Determine the [x, y] coordinate at the center of the cell enclosing the given text.  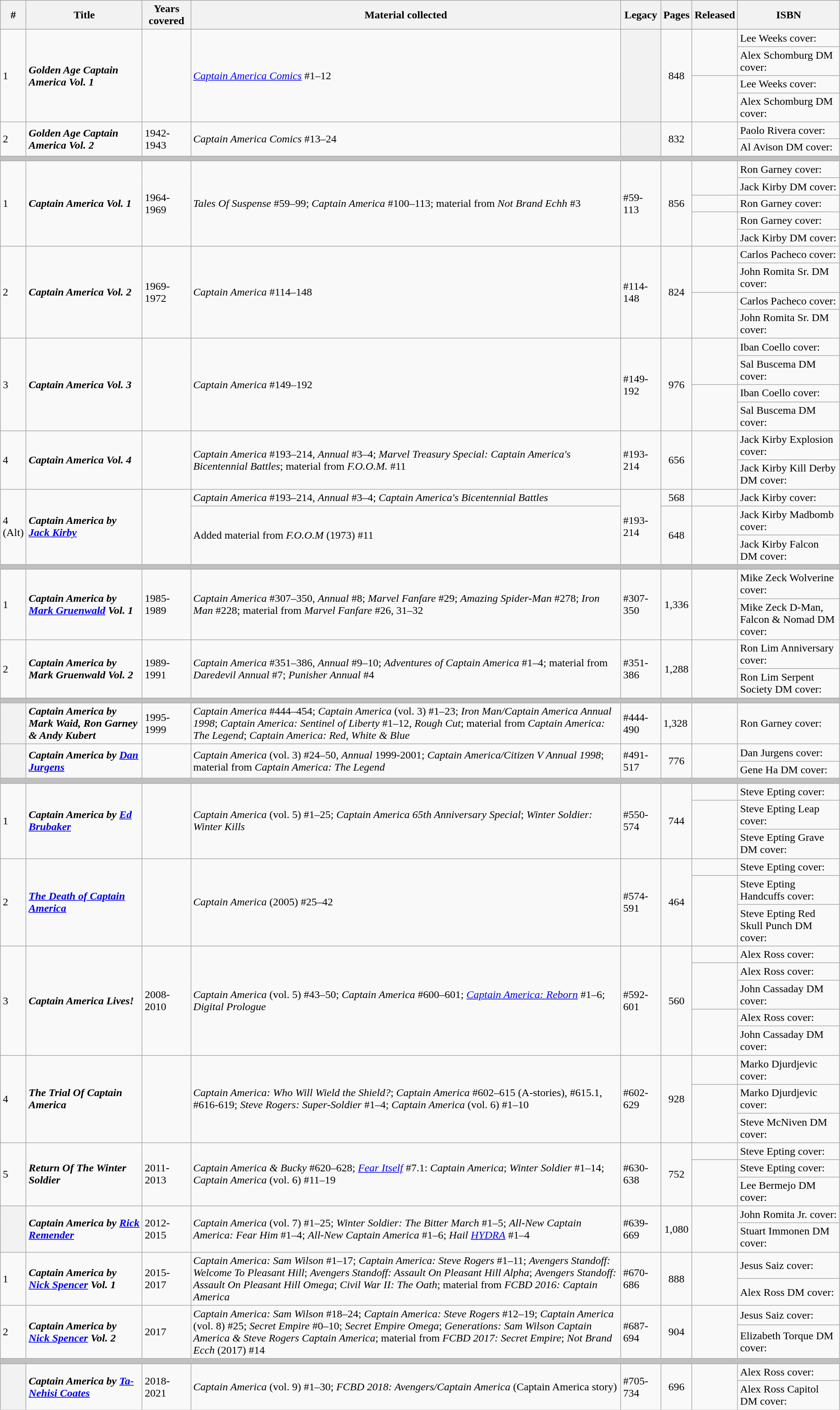
Captain America by Jack Kirby [84, 527]
2015-2017 [166, 1279]
Captain America Vol. 2 [84, 292]
Captain America by Rick Remender [84, 1229]
Captain America (2005) #25–42 [405, 902]
#687-694 [641, 1332]
Steve Epting Handcuffs cover: [789, 890]
1,336 [677, 604]
# [13, 15]
Captain America & Bucky #620–628; Fear Itself #7.1: Captain America; Winter Soldier #1–14; Captain America (vol. 6) #11–19 [405, 1174]
Jack Kirby Kill Derby DM cover: [789, 475]
#307-350 [641, 604]
Steve Epting Red Skull Punch DM cover: [789, 925]
856 [677, 203]
Captain America (vol. 5) #1–25; Captain America 65th Anniversary Special; Winter Soldier: Winter Kills [405, 821]
The Death of Captain America [84, 902]
Elizabeth Torque DM cover: [789, 1341]
Captain America by Dan Jurgens [84, 761]
928 [677, 1099]
Captain America by Nick Spencer Vol. 1 [84, 1279]
Legacy [641, 15]
Captain America by Mark Gruenwald Vol. 1 [84, 604]
#602-629 [641, 1099]
#59-113 [641, 203]
Alex Ross Capitol DM cover: [789, 1395]
Captain America #193–214, Annual #3–4; Marvel Treasury Special: Captain America's Bicentennial Battles; material from F.O.O.M. #11 [405, 460]
Captain America Comics #1–12 [405, 76]
#670-686 [641, 1279]
ISBN [789, 15]
1969-1972 [166, 292]
696 [677, 1386]
848 [677, 76]
Jack Kirby Falcon DM cover: [789, 550]
Tales Of Suspense #59–99; Captain America #100–113; material from Not Brand Echh #3 [405, 203]
Captain America #114–148 [405, 292]
Captain America by Ed Brubaker [84, 821]
#491-517 [641, 761]
#351-386 [641, 669]
Al Avison DM cover: [789, 147]
1964-1969 [166, 203]
Jack Kirby Madbomb cover: [789, 520]
2017 [166, 1332]
Pages [677, 15]
Captain America #149–192 [405, 385]
#114-148 [641, 292]
Mike Zeck D-Man, Falcon & Nomad DM cover: [789, 619]
#630-638 [641, 1174]
888 [677, 1279]
5 [13, 1174]
Captain America #193–214, Annual #3–4; Captain America's Bicentennial Battles [405, 497]
Stuart Immonen DM cover: [789, 1238]
Steve Epting Leap cover: [789, 815]
Steve McNiven DM cover: [789, 1128]
1,288 [677, 669]
Mike Zeck Wolverine cover: [789, 584]
Golden Age Captain America Vol. 2 [84, 139]
Captain America by Mark Waid, Ron Garney & Andy Kubert [84, 724]
464 [677, 902]
Captain America Comics #13–24 [405, 139]
Captain America Vol. 4 [84, 460]
832 [677, 139]
656 [677, 460]
#149-192 [641, 385]
568 [677, 497]
Golden Age Captain America Vol. 1 [84, 76]
Ron Lim Anniversary cover: [789, 655]
#550-574 [641, 821]
The Trial Of Captain America [84, 1099]
560 [677, 1000]
Captain America Vol. 3 [84, 385]
976 [677, 385]
752 [677, 1174]
1989-1991 [166, 669]
Captain America Vol. 1 [84, 203]
Captain America #307–350, Annual #8; Marvel Fanfare #29; Amazing Spider-Man #278; Iron Man #228; material from Marvel Fanfare #26, 31–32 [405, 604]
2012-2015 [166, 1229]
Captain America (vol. 9) #1–30; FCBD 2018: Avengers/Captain America (Captain America story) [405, 1386]
Jack Kirby Explosion cover: [789, 445]
648 [677, 535]
Years covered [166, 15]
Gene Ha DM cover: [789, 770]
Paolo Rivera cover: [789, 130]
Captain America (vol. 3) #24–50, Annual 1999-2001; Captain America/Citizen V Annual 1998; material from Captain America: The Legend [405, 761]
#705-734 [641, 1386]
776 [677, 761]
1942-1943 [166, 139]
4 (Alt) [13, 527]
Captain America (vol. 5) #43–50; Captain America #600–601; Captain America: Reborn #1–6; Digital Prologue [405, 1000]
Title [84, 15]
1985-1989 [166, 604]
Released [715, 15]
1995-1999 [166, 724]
#639-669 [641, 1229]
824 [677, 292]
Added material from F.O.O.M (1973) #11 [405, 535]
Captain America by Mark Gruenwald Vol. 2 [84, 669]
Dan Jurgens cover: [789, 753]
Alex Ross DM cover: [789, 1292]
Lee Bermejo DM cover: [789, 1191]
Jack Kirby cover: [789, 497]
2011-2013 [166, 1174]
Ron Lim Serpent Society DM cover: [789, 683]
1,080 [677, 1229]
#574-591 [641, 902]
#444-490 [641, 724]
Captain America by Ta-Nehisi Coates [84, 1386]
#592-601 [641, 1000]
Captain America by Nick Spencer Vol. 2 [84, 1332]
Captain America #351–386, Annual #9–10; Adventures of Captain America #1–4; material from Daredevil Annual #7; Punisher Annual #4 [405, 669]
Captain America Lives! [84, 1000]
904 [677, 1332]
2008-2010 [166, 1000]
744 [677, 821]
Material collected [405, 15]
John Romita Jr. cover: [789, 1214]
1,328 [677, 724]
Steve Epting Grave DM cover: [789, 844]
Return Of The Winter Soldier [84, 1174]
2018-2021 [166, 1386]
